Provide the (X, Y) coordinate of the cell's center where the given text is located.  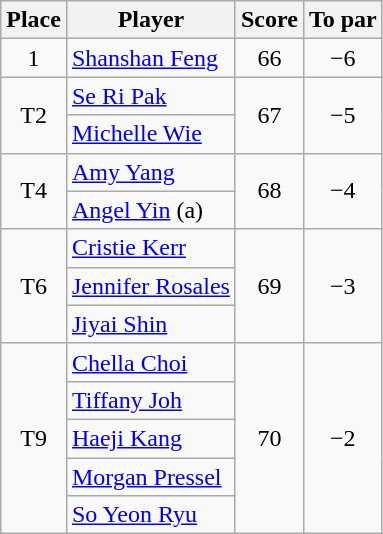
70 (269, 438)
Player (150, 20)
1 (34, 58)
So Yeon Ryu (150, 515)
Se Ri Pak (150, 96)
−5 (342, 115)
Haeji Kang (150, 438)
Jennifer Rosales (150, 286)
−4 (342, 191)
T9 (34, 438)
Score (269, 20)
Shanshan Feng (150, 58)
To par (342, 20)
Chella Choi (150, 362)
67 (269, 115)
Jiyai Shin (150, 324)
Morgan Pressel (150, 477)
69 (269, 286)
66 (269, 58)
Angel Yin (a) (150, 210)
T4 (34, 191)
−2 (342, 438)
Michelle Wie (150, 134)
68 (269, 191)
Tiffany Joh (150, 400)
T2 (34, 115)
−3 (342, 286)
Cristie Kerr (150, 248)
−6 (342, 58)
T6 (34, 286)
Place (34, 20)
Amy Yang (150, 172)
